Return the [x, y] coordinate for the center point of the cell that contains the specified text.  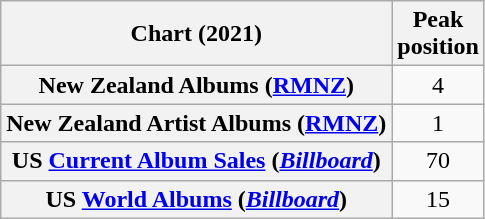
Chart (2021) [196, 34]
New Zealand Albums (RMNZ) [196, 85]
1 [438, 123]
4 [438, 85]
Peakposition [438, 34]
US World Albums (Billboard) [196, 199]
15 [438, 199]
New Zealand Artist Albums (RMNZ) [196, 123]
US Current Album Sales (Billboard) [196, 161]
70 [438, 161]
